Capture the cell that displays the provided text and extract its [x, y] central coordinate. 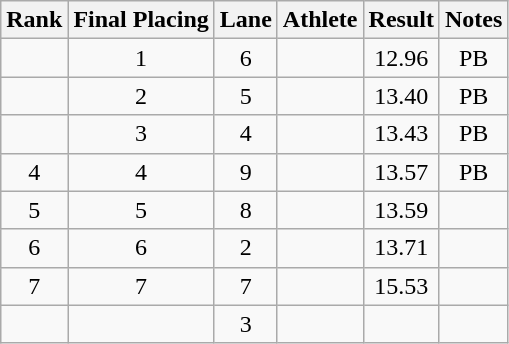
8 [246, 210]
13.40 [401, 96]
Athlete [320, 20]
Lane [246, 20]
1 [141, 58]
Notes [473, 20]
13.57 [401, 172]
13.71 [401, 248]
15.53 [401, 286]
Result [401, 20]
9 [246, 172]
13.43 [401, 134]
13.59 [401, 210]
12.96 [401, 58]
Rank [34, 20]
Final Placing [141, 20]
